Locate the cell with the specified text and output its [X, Y] center coordinate. 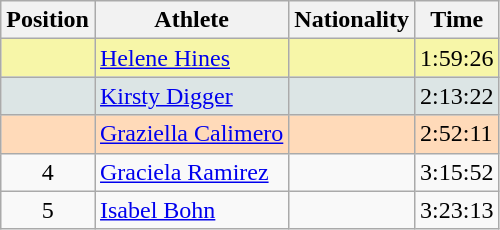
2:13:22 [457, 96]
Helene Hines [191, 58]
4 [48, 172]
Position [48, 20]
5 [48, 210]
Time [457, 20]
Athlete [191, 20]
3:23:13 [457, 210]
Kirsty Digger [191, 96]
Graciela Ramirez [191, 172]
3:15:52 [457, 172]
1:59:26 [457, 58]
Nationality [352, 20]
2:52:11 [457, 134]
Graziella Calimero [191, 134]
Isabel Bohn [191, 210]
